Return the [X, Y] coordinate for the center point of the cell that contains the specified text.  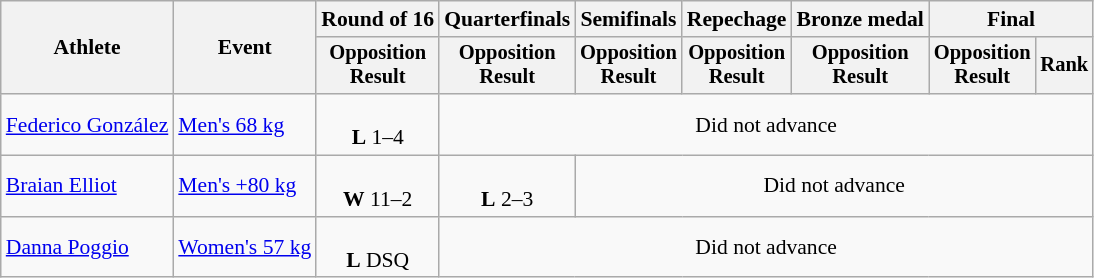
L 2–3 [507, 186]
W 11–2 [378, 186]
L DSQ [378, 248]
Quarterfinals [507, 19]
Final [1011, 19]
Athlete [88, 48]
Semifinals [628, 19]
Men's 68 kg [244, 124]
Federico González [88, 124]
Braian Elliot [88, 186]
Rank [1064, 66]
Bronze medal [860, 19]
Danna Poggio [88, 248]
Women's 57 kg [244, 248]
Event [244, 48]
Round of 16 [378, 19]
Repechage [737, 19]
Men's +80 kg [244, 186]
L 1–4 [378, 124]
